Scan for the cell matching the given text and deliver its (x, y) coordinate at center. 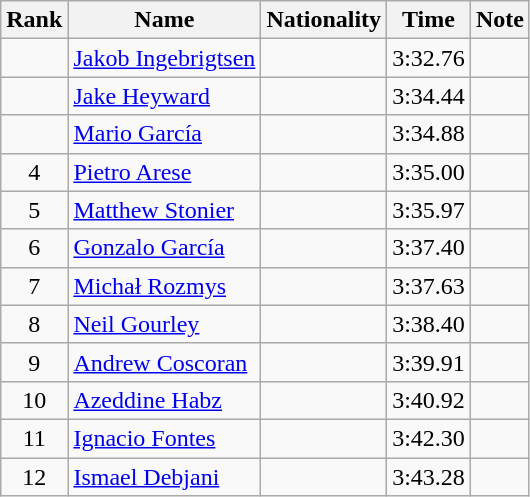
12 (34, 477)
Gonzalo García (164, 248)
Nationality (324, 20)
3:34.44 (429, 96)
Pietro Arese (164, 172)
Note (500, 20)
3:35.00 (429, 172)
Mario García (164, 134)
Ismael Debjani (164, 477)
3:37.40 (429, 248)
Matthew Stonier (164, 210)
5 (34, 210)
Time (429, 20)
Jake Heyward (164, 96)
10 (34, 400)
Ignacio Fontes (164, 438)
3:32.76 (429, 58)
Andrew Coscoran (164, 362)
Michał Rozmys (164, 286)
Azeddine Habz (164, 400)
3:39.91 (429, 362)
Rank (34, 20)
6 (34, 248)
3:43.28 (429, 477)
3:35.97 (429, 210)
9 (34, 362)
3:42.30 (429, 438)
3:38.40 (429, 324)
3:34.88 (429, 134)
Name (164, 20)
8 (34, 324)
4 (34, 172)
Jakob Ingebrigtsen (164, 58)
3:40.92 (429, 400)
Neil Gourley (164, 324)
3:37.63 (429, 286)
7 (34, 286)
11 (34, 438)
